Return the [X, Y] coordinate for the center point of the cell that contains the specified text.  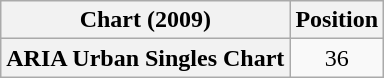
Position [337, 20]
ARIA Urban Singles Chart [146, 58]
36 [337, 58]
Chart (2009) [146, 20]
